Find where the given text appears and provide that cell's center as (x, y) coordinate. 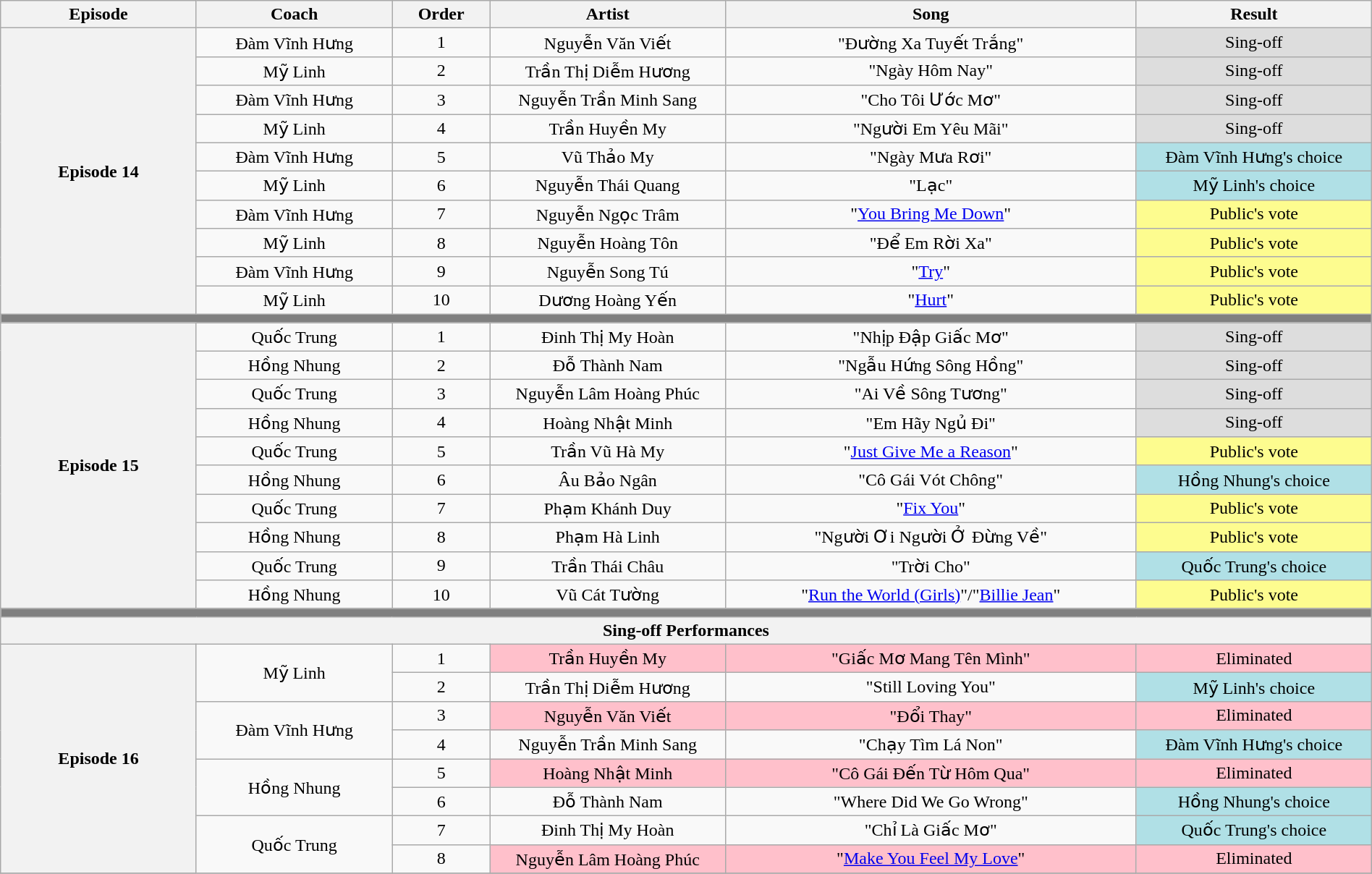
"Still Loving You" (931, 687)
"Ngẫu Hứng Sông Hồng" (931, 365)
"Người Ơi Người Ở Đừng Về" (931, 537)
Episode 15 (98, 466)
Phạm Khánh Duy (608, 509)
Artist (608, 14)
Episode 16 (98, 758)
"Make You Feel My Love" (931, 859)
"Fix You" (931, 509)
Trần Thái Châu (608, 566)
Nguyễn Thái Quang (608, 186)
"Lạc" (931, 186)
Episode 14 (98, 171)
Vũ Cát Tường (608, 595)
"Cho Tôi Ước Mơ" (931, 100)
"Đường Xa Tuyết Trắng" (931, 43)
"Đổi Thay" (931, 716)
Coach (294, 14)
Nguyễn Ngọc Trâm (608, 214)
Episode (98, 14)
Nguyễn Song Tú (608, 271)
Nguyễn Hoàng Tôn (608, 243)
"Nhịp Đập Giấc Mơ" (931, 337)
"Chạy Tìm Lá Non" (931, 744)
"Cô Gái Đến Từ Hôm Qua" (931, 773)
"Just Give Me a Reason" (931, 451)
Dương Hoàng Yến (608, 300)
"Try" (931, 271)
Vũ Thảo My (608, 157)
Sing-off Performances (686, 630)
Song (931, 14)
"Cô Gái Vót Chông" (931, 480)
Order (441, 14)
"Where Did We Go Wrong" (931, 802)
"You Bring Me Down" (931, 214)
"Ai Về Sông Tương" (931, 394)
"Giấc Mơ Mang Tên Mình" (931, 658)
Âu Bảo Ngân (608, 480)
"Người Em Yêu Mãi" (931, 129)
"Ngày Hôm Nay" (931, 71)
"Trời Cho" (931, 566)
"Chỉ Là Giấc Mơ" (931, 831)
"Để Em Rời Xa" (931, 243)
"Hurt" (931, 300)
"Ngày Mưa Rơi" (931, 157)
"Em Hãy Ngủ Đi" (931, 423)
"Run the World (Girls)"/"Billie Jean" (931, 595)
Phạm Hà Linh (608, 537)
Trần Vũ Hà My (608, 451)
Result (1253, 14)
